Find where the given text appears and provide that cell's center as [X, Y] coordinate. 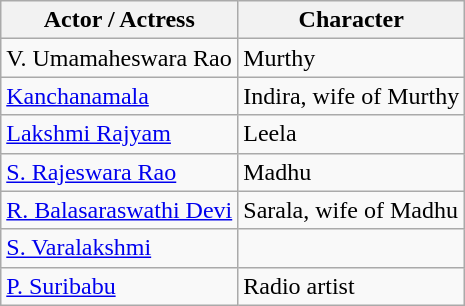
Character [352, 20]
Lakshmi Rajyam [120, 134]
Radio artist [352, 286]
S. Varalakshmi [120, 248]
V. Umamaheswara Rao [120, 58]
Sarala, wife of Madhu [352, 210]
Actor / Actress [120, 20]
R. Balasaraswathi Devi [120, 210]
Murthy [352, 58]
Kanchanamala [120, 96]
S. Rajeswara Rao [120, 172]
Leela [352, 134]
P. Suribabu [120, 286]
Indira, wife of Murthy [352, 96]
Madhu [352, 172]
